Search for the cell housing the specified text and yield its [X, Y] center coordinate. 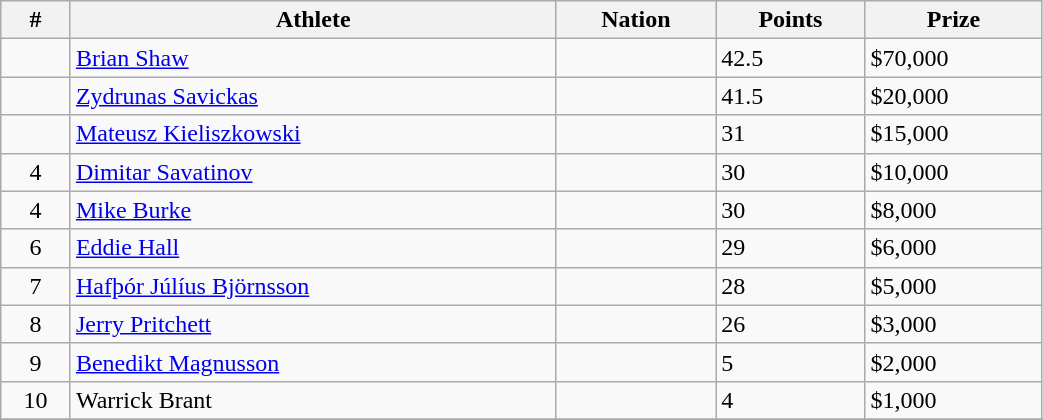
7 [36, 286]
42.5 [790, 58]
$1,000 [954, 400]
Hafþór Júlíus Björnsson [313, 286]
6 [36, 248]
$6,000 [954, 248]
Zydrunas Savickas [313, 96]
$5,000 [954, 286]
$2,000 [954, 362]
Points [790, 20]
$3,000 [954, 324]
Dimitar Savatinov [313, 172]
9 [36, 362]
26 [790, 324]
Nation [636, 20]
Brian Shaw [313, 58]
$20,000 [954, 96]
10 [36, 400]
Jerry Pritchett [313, 324]
$10,000 [954, 172]
Mike Burke [313, 210]
$70,000 [954, 58]
Eddie Hall [313, 248]
31 [790, 134]
Benedikt Magnusson [313, 362]
# [36, 20]
Prize [954, 20]
$8,000 [954, 210]
Warrick Brant [313, 400]
5 [790, 362]
28 [790, 286]
Mateusz Kieliszkowski [313, 134]
$15,000 [954, 134]
Athlete [313, 20]
41.5 [790, 96]
8 [36, 324]
29 [790, 248]
